Locate the cell with the specified text and output its [x, y] center coordinate. 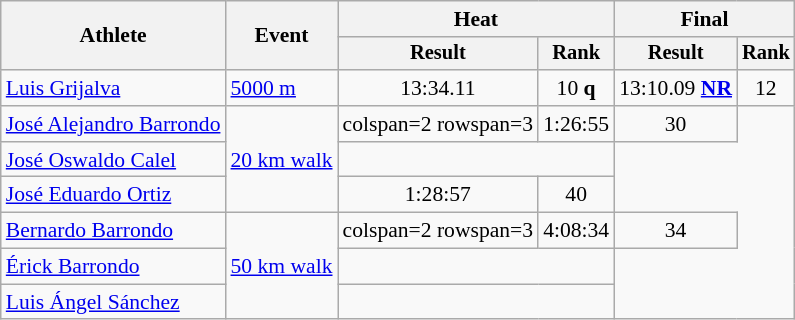
4:08:34 [576, 231]
Event [281, 36]
José Alejandro Barrondo [114, 124]
13:34.11 [438, 88]
34 [676, 231]
10 q [576, 88]
Luis Grijalva [114, 88]
30 [676, 124]
40 [576, 195]
Heat [476, 19]
12 [766, 88]
Final [704, 19]
20 km walk [281, 160]
1:28:57 [438, 195]
Athlete [114, 36]
Bernardo Barrondo [114, 231]
Érick Barrondo [114, 267]
13:10.09 NR [676, 88]
5000 m [281, 88]
José Oswaldo Calel [114, 160]
Luis Ángel Sánchez [114, 302]
50 km walk [281, 266]
José Eduardo Ortiz [114, 195]
1:26:55 [576, 124]
